Pinpoint the cell where the given text exists, returning its (x, y) midpoint coordinate. 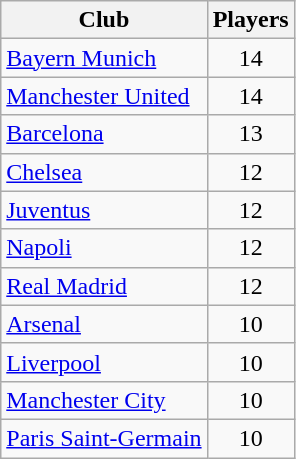
Club (104, 20)
Juventus (104, 210)
Chelsea (104, 172)
Liverpool (104, 362)
Players (250, 20)
Paris Saint-Germain (104, 438)
Real Madrid (104, 286)
Napoli (104, 248)
13 (250, 134)
Barcelona (104, 134)
Arsenal (104, 324)
Manchester United (104, 96)
Manchester City (104, 400)
Bayern Munich (104, 58)
